Locate the cell with the specified text and output its [x, y] center coordinate. 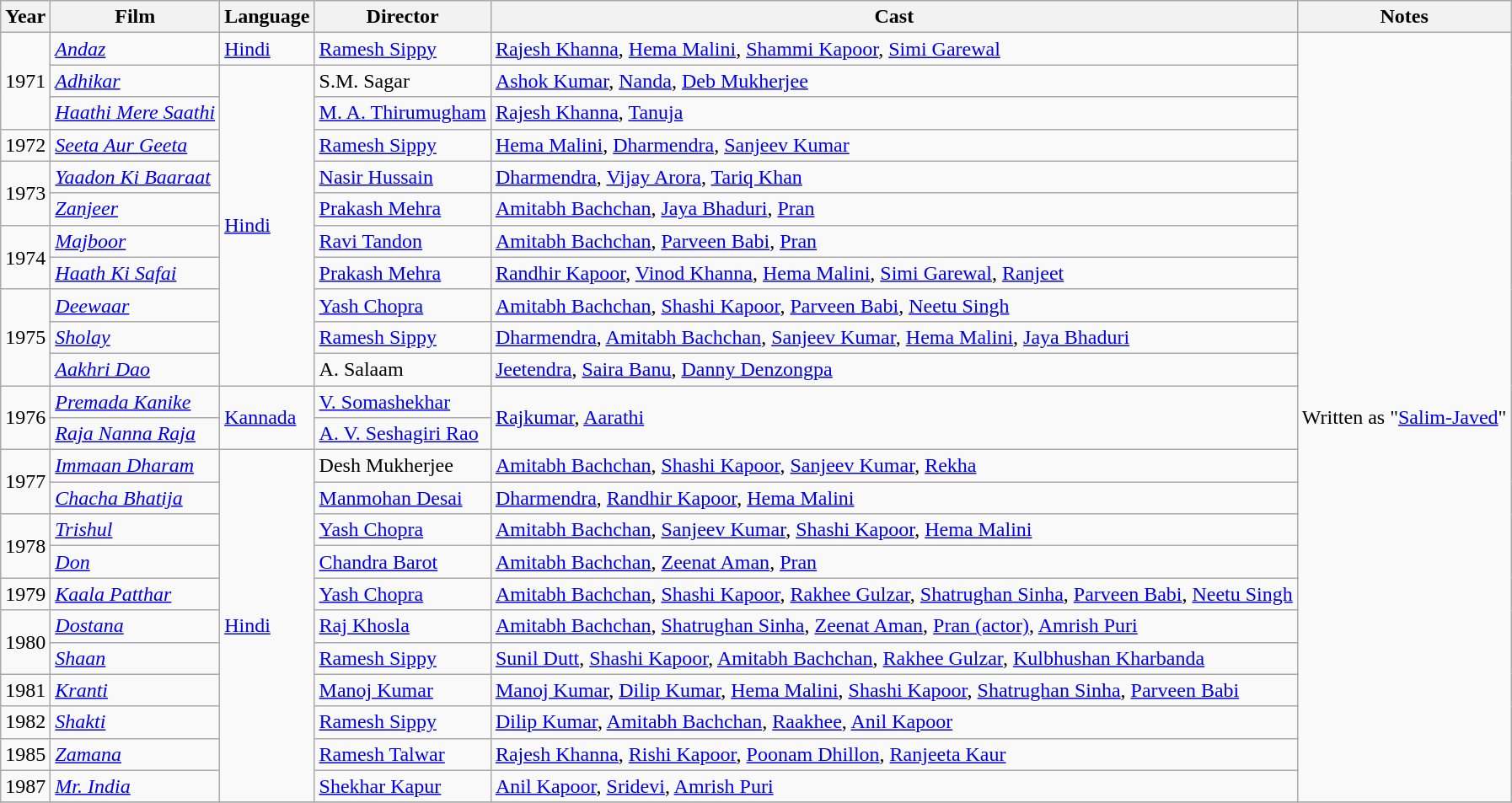
Randhir Kapoor, Vinod Khanna, Hema Malini, Simi Garewal, Ranjeet [893, 273]
Manmohan Desai [403, 498]
1978 [25, 546]
Manoj Kumar, Dilip Kumar, Hema Malini, Shashi Kapoor, Shatrughan Sinha, Parveen Babi [893, 690]
Film [135, 17]
Rajesh Khanna, Hema Malini, Shammi Kapoor, Simi Garewal [893, 49]
Ashok Kumar, Nanda, Deb Mukherjee [893, 81]
M. A. Thirumugham [403, 113]
1975 [25, 337]
Ravi Tandon [403, 241]
Amitabh Bachchan, Shashi Kapoor, Rakhee Gulzar, Shatrughan Sinha, Parveen Babi, Neetu Singh [893, 594]
1971 [25, 81]
Anil Kapoor, Sridevi, Amrish Puri [893, 786]
Cast [893, 17]
S.M. Sagar [403, 81]
1973 [25, 193]
Amitabh Bachchan, Zeenat Aman, Pran [893, 562]
Manoj Kumar [403, 690]
Kaala Patthar [135, 594]
Seeta Aur Geeta [135, 145]
Mr. India [135, 786]
Hema Malini, Dharmendra, Sanjeev Kumar [893, 145]
Dharmendra, Randhir Kapoor, Hema Malini [893, 498]
1977 [25, 482]
A. V. Seshagiri Rao [403, 434]
Sunil Dutt, Shashi Kapoor, Amitabh Bachchan, Rakhee Gulzar, Kulbhushan Kharbanda [893, 658]
Aakhri Dao [135, 369]
Kranti [135, 690]
Amitabh Bachchan, Shashi Kapoor, Parveen Babi, Neetu Singh [893, 305]
1980 [25, 642]
1979 [25, 594]
Shakti [135, 722]
1987 [25, 786]
Adhikar [135, 81]
Rajesh Khanna, Tanuja [893, 113]
1972 [25, 145]
Amitabh Bachchan, Shatrughan Sinha, Zeenat Aman, Pran (actor), Amrish Puri [893, 626]
Ramesh Talwar [403, 754]
Jeetendra, Saira Banu, Danny Denzongpa [893, 369]
Dharmendra, Vijay Arora, Tariq Khan [893, 177]
Written as "Salim-Javed" [1404, 418]
Rajkumar, Aarathi [893, 418]
Shaan [135, 658]
Year [25, 17]
A. Salaam [403, 369]
Shekhar Kapur [403, 786]
1981 [25, 690]
Chandra Barot [403, 562]
Premada Kanike [135, 402]
V. Somashekhar [403, 402]
Zamana [135, 754]
Amitabh Bachchan, Sanjeev Kumar, Shashi Kapoor, Hema Malini [893, 530]
Desh Mukherjee [403, 466]
Haath Ki Safai [135, 273]
Majboor [135, 241]
Kannada [267, 418]
Dharmendra, Amitabh Bachchan, Sanjeev Kumar, Hema Malini, Jaya Bhaduri [893, 337]
Dilip Kumar, Amitabh Bachchan, Raakhee, Anil Kapoor [893, 722]
Director [403, 17]
Amitabh Bachchan, Shashi Kapoor, Sanjeev Kumar, Rekha [893, 466]
Dostana [135, 626]
1985 [25, 754]
Raj Khosla [403, 626]
Trishul [135, 530]
Yaadon Ki Baaraat [135, 177]
Rajesh Khanna, Rishi Kapoor, Poonam Dhillon, Ranjeeta Kaur [893, 754]
Notes [1404, 17]
Zanjeer [135, 209]
Amitabh Bachchan, Jaya Bhaduri, Pran [893, 209]
1974 [25, 257]
Haathi Mere Saathi [135, 113]
Chacha Bhatija [135, 498]
1982 [25, 722]
Don [135, 562]
Andaz [135, 49]
Sholay [135, 337]
Nasir Hussain [403, 177]
Language [267, 17]
Amitabh Bachchan, Parveen Babi, Pran [893, 241]
Deewaar [135, 305]
Raja Nanna Raja [135, 434]
Immaan Dharam [135, 466]
1976 [25, 418]
